Pinpoint the cell where the given text exists, returning its [x, y] midpoint coordinate. 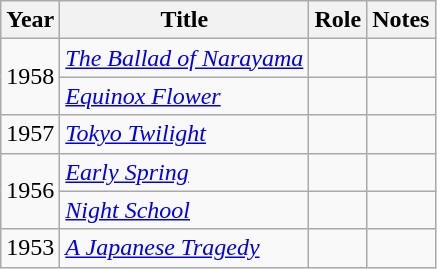
1957 [30, 134]
1956 [30, 191]
Night School [184, 210]
1953 [30, 248]
Equinox Flower [184, 96]
Role [338, 20]
Tokyo Twilight [184, 134]
The Ballad of Narayama [184, 58]
Title [184, 20]
Year [30, 20]
Notes [401, 20]
1958 [30, 77]
Early Spring [184, 172]
A Japanese Tragedy [184, 248]
